Identify which cell holds the provided text, then report its (X, Y) central coordinate. 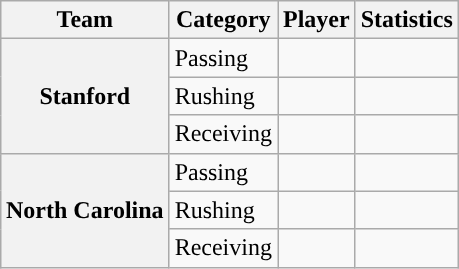
Statistics (406, 20)
Category (223, 20)
Stanford (84, 96)
Team (84, 20)
Player (317, 20)
North Carolina (84, 210)
